For the text-containing cell, return its midpoint in [x, y] coordinate format. 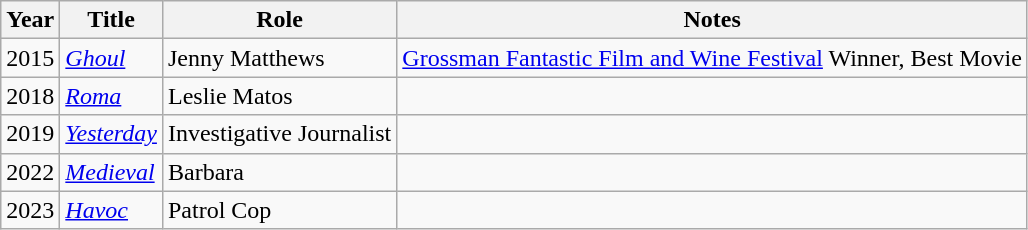
2022 [30, 172]
Medieval [112, 172]
2015 [30, 58]
2019 [30, 134]
Roma [112, 96]
Ghoul [112, 58]
Investigative Journalist [279, 134]
Title [112, 20]
Notes [712, 20]
Patrol Cop [279, 210]
Year [30, 20]
Havoc [112, 210]
Leslie Matos [279, 96]
Role [279, 20]
2023 [30, 210]
Yesterday [112, 134]
Jenny Matthews [279, 58]
2018 [30, 96]
Barbara [279, 172]
Grossman Fantastic Film and Wine Festival Winner, Best Movie [712, 58]
